Identify which cell holds the provided text, then report its [x, y] central coordinate. 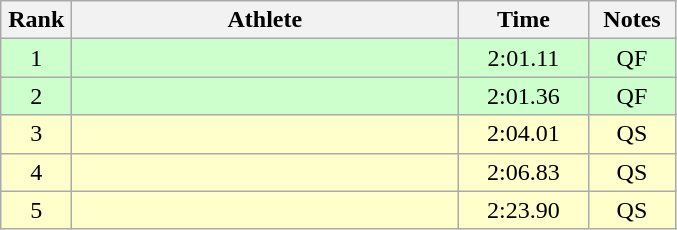
Time [524, 20]
4 [36, 172]
5 [36, 210]
2:23.90 [524, 210]
2:04.01 [524, 134]
2 [36, 96]
2:01.36 [524, 96]
2:06.83 [524, 172]
Rank [36, 20]
3 [36, 134]
Athlete [265, 20]
2:01.11 [524, 58]
Notes [632, 20]
1 [36, 58]
